For the text-containing cell, return its midpoint in (X, Y) coordinate format. 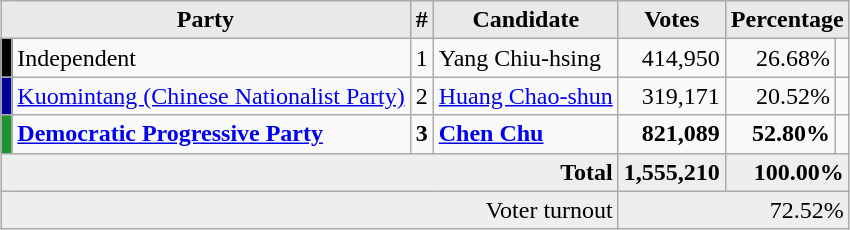
414,950 (672, 58)
Yang Chiu-hsing (526, 58)
# (422, 20)
Voter turnout (310, 210)
Percentage (787, 20)
Huang Chao-shun (526, 96)
319,171 (672, 96)
1 (422, 58)
Kuomintang (Chinese Nationalist Party) (211, 96)
Democratic Progressive Party (211, 134)
Chen Chu (526, 134)
Independent (211, 58)
3 (422, 134)
Total (310, 172)
Votes (672, 20)
Party (206, 20)
Candidate (526, 20)
20.52% (780, 96)
821,089 (672, 134)
26.68% (780, 58)
100.00% (787, 172)
72.52% (734, 210)
52.80% (780, 134)
2 (422, 96)
1,555,210 (672, 172)
